Pinpoint the cell where the given text exists, returning its [x, y] midpoint coordinate. 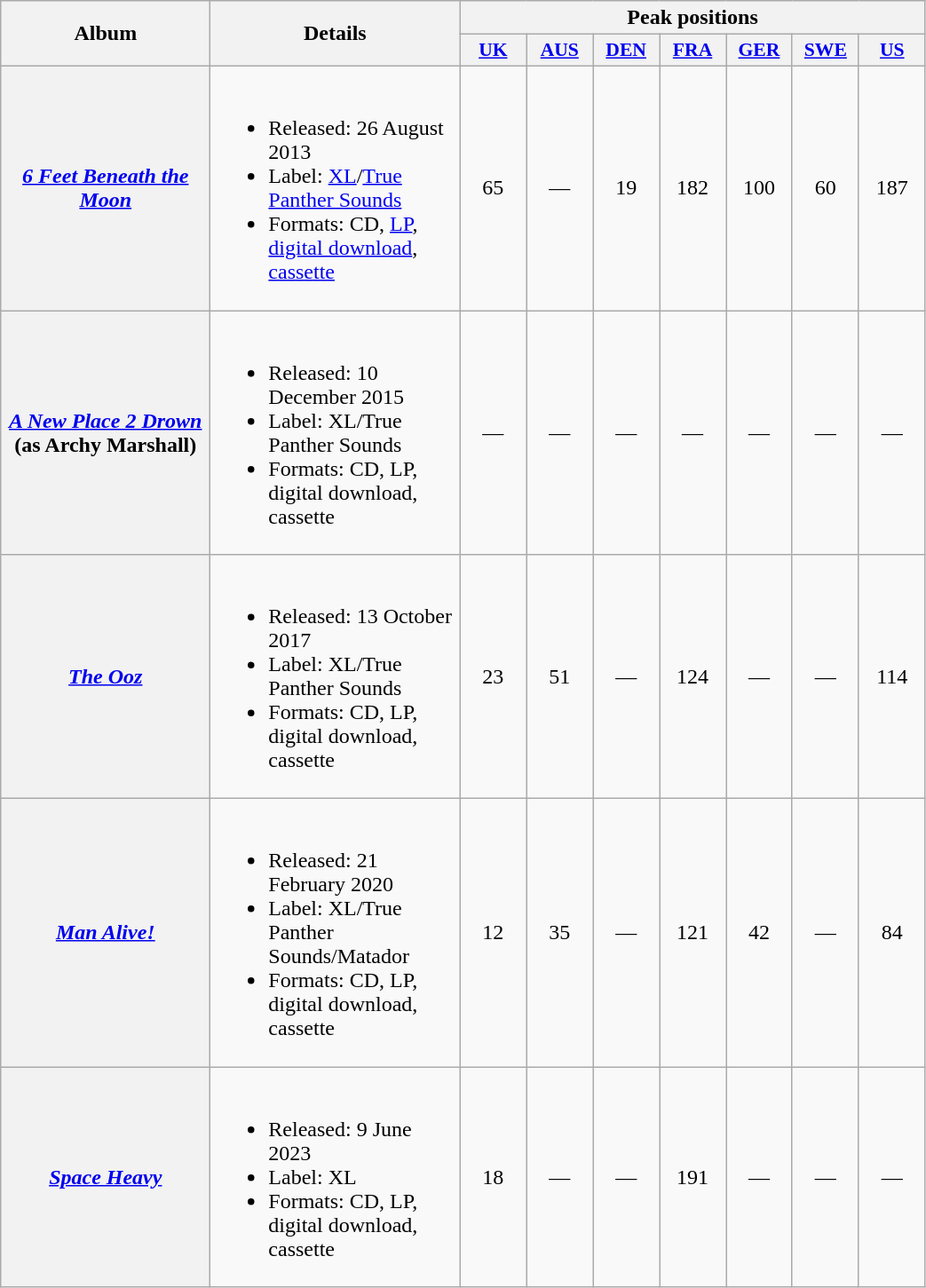
12 [494, 933]
6 Feet Beneath the Moon [106, 188]
51 [559, 676]
65 [494, 188]
Released: 21 February 2020Label: XL/True Panther Sounds/MatadorFormats: CD, LP, digital download, cassette [336, 933]
DEN [627, 51]
100 [760, 188]
124 [693, 676]
UK [494, 51]
SWE [826, 51]
Details [336, 34]
19 [627, 188]
Space Heavy [106, 1177]
A New Place 2 Drown (as Archy Marshall) [106, 433]
GER [760, 51]
FRA [693, 51]
114 [891, 676]
84 [891, 933]
191 [693, 1177]
US [891, 51]
187 [891, 188]
Released: 13 October 2017Label: XL/True Panther SoundsFormats: CD, LP, digital download, cassette [336, 676]
23 [494, 676]
Released: 9 June 2023Label: XLFormats: CD, LP, digital download, cassette [336, 1177]
Released: 10 December 2015Label: XL/True Panther SoundsFormats: CD, LP, digital download, cassette [336, 433]
182 [693, 188]
42 [760, 933]
Released: 26 August 2013Label: XL/True Panther SoundsFormats: CD, LP, digital download, cassette [336, 188]
60 [826, 188]
The Ooz [106, 676]
AUS [559, 51]
121 [693, 933]
35 [559, 933]
Album [106, 34]
Peak positions [693, 18]
18 [494, 1177]
Man Alive! [106, 933]
